Pinpoint the cell where the given text exists, returning its (X, Y) midpoint coordinate. 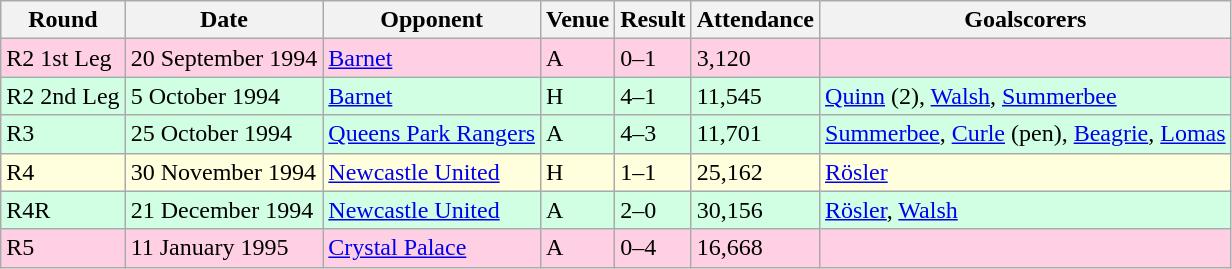
Quinn (2), Walsh, Summerbee (1026, 96)
Date (224, 20)
Opponent (432, 20)
Summerbee, Curle (pen), Beagrie, Lomas (1026, 134)
21 December 1994 (224, 210)
R4R (63, 210)
Rösler, Walsh (1026, 210)
25,162 (755, 172)
Venue (578, 20)
Round (63, 20)
R5 (63, 248)
Crystal Palace (432, 248)
3,120 (755, 58)
25 October 1994 (224, 134)
30,156 (755, 210)
11,701 (755, 134)
0–4 (653, 248)
R4 (63, 172)
16,668 (755, 248)
30 November 1994 (224, 172)
5 October 1994 (224, 96)
1–1 (653, 172)
R2 2nd Leg (63, 96)
11,545 (755, 96)
Queens Park Rangers (432, 134)
Rösler (1026, 172)
Attendance (755, 20)
Goalscorers (1026, 20)
4–1 (653, 96)
2–0 (653, 210)
4–3 (653, 134)
0–1 (653, 58)
11 January 1995 (224, 248)
Result (653, 20)
20 September 1994 (224, 58)
R3 (63, 134)
R2 1st Leg (63, 58)
